Pinpoint the cell where the given text exists, returning its (X, Y) midpoint coordinate. 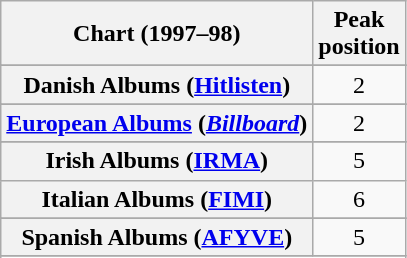
Danish Albums (Hitlisten) (157, 85)
Irish Albums (IRMA) (157, 161)
6 (359, 199)
European Albums (Billboard) (157, 123)
Chart (1997–98) (157, 34)
Spanish Albums (AFYVE) (157, 237)
Italian Albums (FIMI) (157, 199)
Peakposition (359, 34)
